For the text-containing cell, return its midpoint in (x, y) coordinate format. 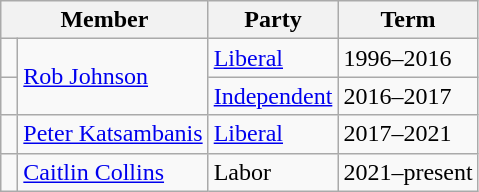
Rob Johnson (113, 77)
Party (273, 20)
Peter Katsambanis (113, 134)
2016–2017 (408, 96)
Term (408, 20)
Labor (273, 172)
Independent (273, 96)
Member (104, 20)
2021–present (408, 172)
1996–2016 (408, 58)
Caitlin Collins (113, 172)
2017–2021 (408, 134)
